From the cell containing the given text, extract its center point as (X, Y) coordinate. 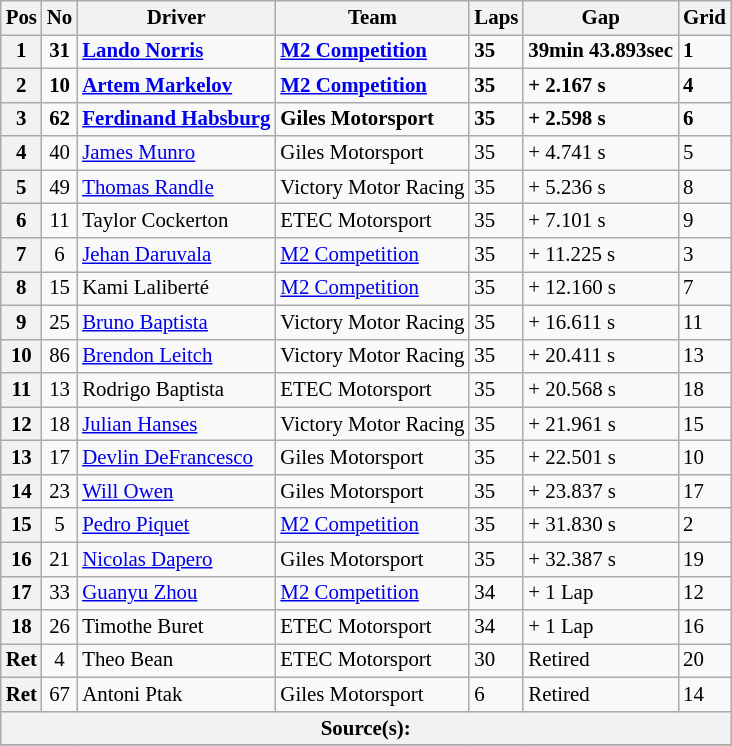
39min 43.893sec (600, 51)
Nicolas Dapero (176, 559)
+ 12.160 s (600, 288)
No (60, 18)
+ 20.411 s (600, 356)
Pedro Piquet (176, 525)
Jehan Daruvala (176, 255)
Artem Markelov (176, 85)
40 (60, 153)
+ 21.961 s (600, 424)
+ 4.741 s (600, 153)
23 (60, 491)
Rodrigo Baptista (176, 390)
Team (372, 18)
Guanyu Zhou (176, 593)
Laps (496, 18)
James Munro (176, 153)
20 (704, 661)
+ 20.568 s (600, 390)
+ 2.167 s (600, 85)
33 (60, 593)
49 (60, 187)
62 (60, 119)
Julian Hanses (176, 424)
+ 16.611 s (600, 322)
Timothe Buret (176, 627)
Grid (704, 18)
Thomas Randle (176, 187)
Gap (600, 18)
+ 22.501 s (600, 458)
21 (60, 559)
Pos (22, 18)
30 (496, 661)
Driver (176, 18)
+ 5.236 s (600, 187)
Will Owen (176, 491)
+ 7.101 s (600, 221)
Brendon Leitch (176, 356)
+ 23.837 s (600, 491)
+ 31.830 s (600, 525)
67 (60, 695)
+ 32.387 s (600, 559)
Theo Bean (176, 661)
86 (60, 356)
Taylor Cockerton (176, 221)
25 (60, 322)
Antoni Ptak (176, 695)
Lando Norris (176, 51)
Bruno Baptista (176, 322)
Ferdinand Habsburg (176, 119)
Devlin DeFrancesco (176, 458)
Source(s): (366, 728)
+ 2.598 s (600, 119)
+ 11.225 s (600, 255)
19 (704, 559)
26 (60, 627)
Kami Laliberté (176, 288)
31 (60, 51)
